Scan for the cell matching the given text and deliver its (X, Y) coordinate at center. 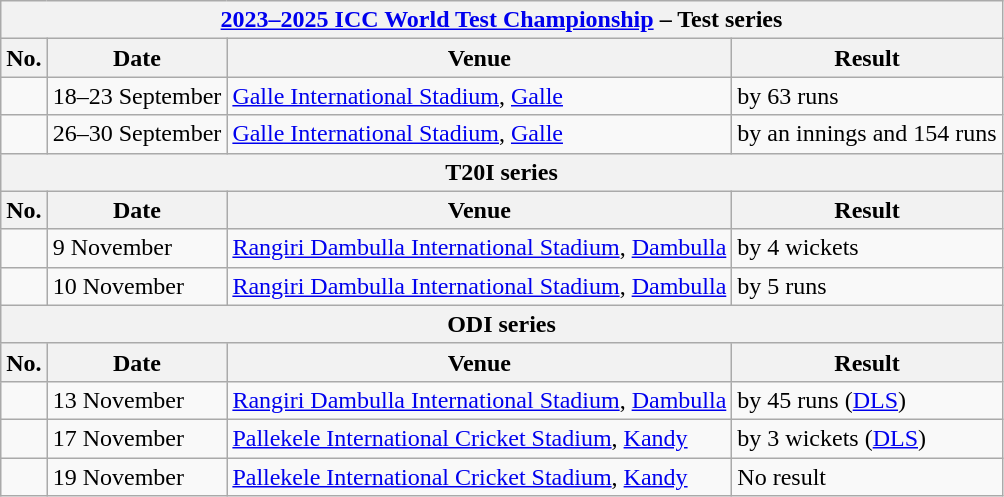
by 4 wickets (867, 248)
9 November (137, 248)
10 November (137, 286)
18–23 September (137, 96)
19 November (137, 477)
by 3 wickets (DLS) (867, 438)
No result (867, 477)
2023–2025 ICC World Test Championship – Test series (502, 20)
17 November (137, 438)
by 45 runs (DLS) (867, 400)
13 November (137, 400)
ODI series (502, 324)
26–30 September (137, 134)
by 5 runs (867, 286)
by an innings and 154 runs (867, 134)
T20I series (502, 172)
by 63 runs (867, 96)
